Output the (x, y) coordinate of the center of the cell containing the given text.  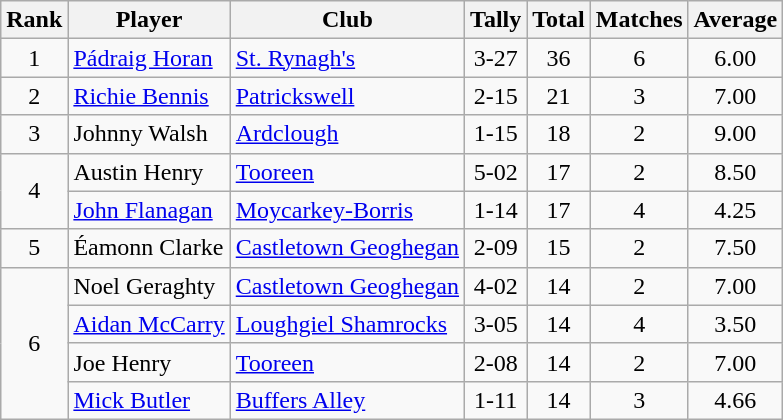
Club (347, 20)
1 (34, 58)
Austin Henry (149, 172)
Johnny Walsh (149, 134)
Matches (639, 20)
St. Rynagh's (347, 58)
4.66 (736, 400)
1-11 (496, 400)
Richie Bennis (149, 96)
Tally (496, 20)
Aidan McCarry (149, 324)
1-15 (496, 134)
3-27 (496, 58)
7.50 (736, 248)
Mick Butler (149, 400)
1-14 (496, 210)
9.00 (736, 134)
Moycarkey-Borris (347, 210)
3.50 (736, 324)
21 (559, 96)
Éamonn Clarke (149, 248)
18 (559, 134)
15 (559, 248)
6.00 (736, 58)
Noel Geraghty (149, 286)
Ardclough (347, 134)
Pádraig Horan (149, 58)
3-05 (496, 324)
Total (559, 20)
Player (149, 20)
John Flanagan (149, 210)
36 (559, 58)
8.50 (736, 172)
Average (736, 20)
5 (34, 248)
Loughgiel Shamrocks (347, 324)
Joe Henry (149, 362)
4-02 (496, 286)
2-15 (496, 96)
2-08 (496, 362)
4.25 (736, 210)
2-09 (496, 248)
Patrickswell (347, 96)
5-02 (496, 172)
Rank (34, 20)
Buffers Alley (347, 400)
